Extract the (X, Y) coordinate from the center of the cell holding the provided text.  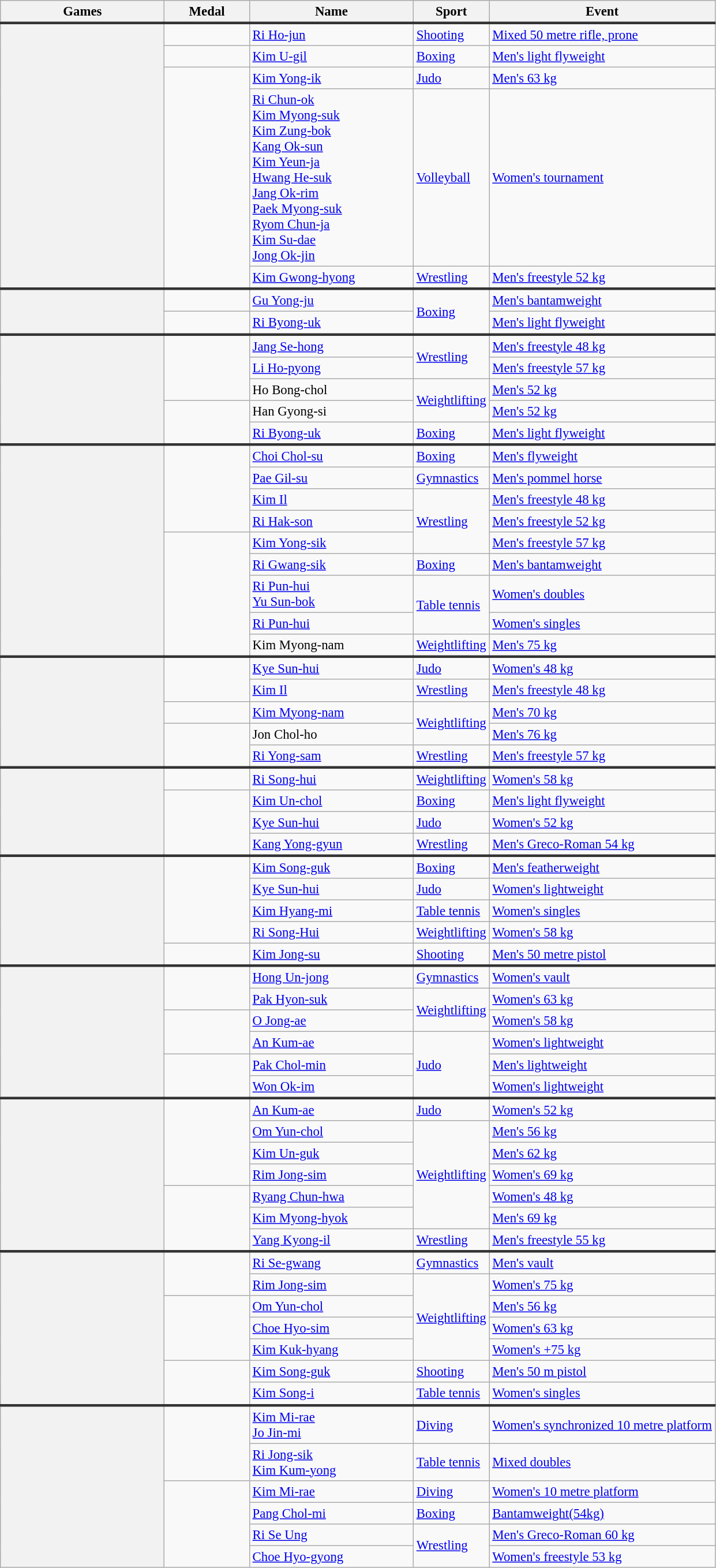
Choe Hyo-sim (331, 1329)
Men's lightweight (602, 1065)
Choi Chol-su (331, 456)
Ri Se-gwang (331, 1263)
Li Ho-pyong (331, 368)
Jang Se-hong (331, 345)
Kim Hyang-mi (331, 911)
Men's 69 kg (602, 1218)
Men's 75 kg (602, 645)
Women's 69 kg (602, 1175)
Men's 63 kg (602, 78)
Choe Hyo-gyong (331, 1556)
Men's 70 kg (602, 712)
Ri Song-hui (331, 778)
Pak Hyon-suk (331, 1000)
Kim Jong-su (331, 955)
Men's 76 kg (602, 734)
Ri Pun-huiYu Sun-bok (331, 594)
Kim Mi-raeJo Jin-mi (331, 1424)
Women's 10 metre platform (602, 1491)
Bantamweight(54kg) (602, 1513)
Men's Greco-Roman 60 kg (602, 1535)
Name (331, 12)
Pae Gil-su (331, 478)
Ho Bong-chol (331, 390)
Kim Kuk-hyang (331, 1350)
Kim Un-guk (331, 1153)
Men's pommel horse (602, 478)
Medal (207, 12)
Ri Se Ung (331, 1535)
Men's vault (602, 1263)
Games (83, 12)
Gu Yong-ju (331, 300)
Kim U-gil (331, 57)
Men's flyweight (602, 456)
Women's +75 kg (602, 1350)
Jon Chol-ho (331, 734)
Yang Kyong-il (331, 1240)
Kim Un-chol (331, 801)
Ri Chun-okKim Myong-sukKim Zung-bokKang Ok-sunKim Yeun-jaHwang He-sukJang Ok-rimPaek Myong-sukRyom Chun-jaKim Su-daeJong Ok-jin (331, 178)
Kang Yong-gyun (331, 845)
Han Gyong-si (331, 411)
Men's 50 metre pistol (602, 955)
Women's synchronized 10 metre platform (602, 1424)
O Jong-ae (331, 1021)
Ri Song-Hui (331, 933)
Men's Greco-Roman 54 kg (602, 845)
Ri Ho-jun (331, 35)
Kim Gwong-hyong (331, 278)
Kim Myong-hyok (331, 1218)
Women's vault (602, 978)
Volleyball (451, 178)
Ri Gwang-sik (331, 565)
Pak Chol-min (331, 1065)
Ri Yong-sam (331, 756)
Kim Yong-ik (331, 78)
Kim Yong-sik (331, 543)
Mixed doubles (602, 1462)
Pang Chol-mi (331, 1513)
Men's 62 kg (602, 1153)
Ri Hak-son (331, 521)
Ri Jong-sikKim Kum-yong (331, 1462)
Ri Pun-hui (331, 624)
Mixed 50 metre rifle, prone (602, 35)
Kim Mi-rae (331, 1491)
Women's doubles (602, 594)
Ryang Chun-hwa (331, 1196)
Sport (451, 12)
Women's freestyle 53 kg (602, 1556)
Men's 50 m pistol (602, 1372)
Hong Un-jong (331, 978)
Kim Song-i (331, 1394)
Women's 75 kg (602, 1285)
Event (602, 12)
Men's featherweight (602, 867)
Won Ok-im (331, 1086)
Men's freestyle 55 kg (602, 1240)
Women's tournament (602, 178)
